Scan for the cell matching the given text and deliver its (X, Y) coordinate at center. 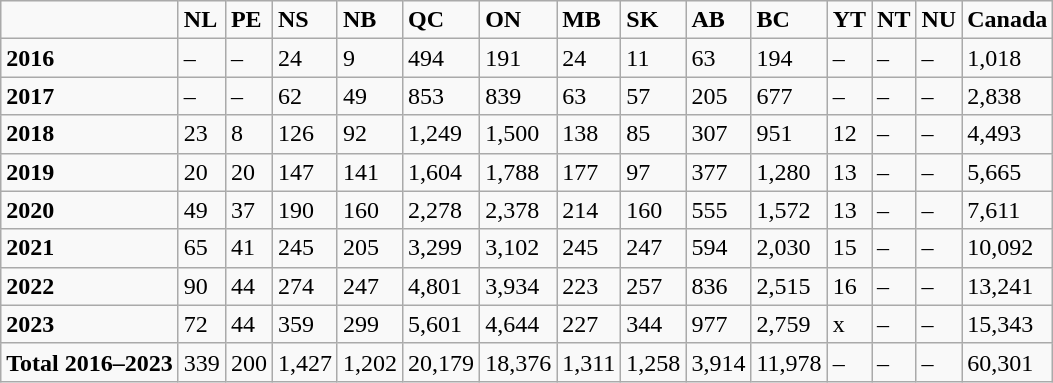
QC (442, 20)
NS (304, 20)
1,572 (789, 210)
90 (202, 286)
SK (654, 20)
359 (304, 324)
2017 (90, 96)
13,241 (1008, 286)
YT (849, 20)
2,838 (1008, 96)
AB (718, 20)
555 (718, 210)
16 (849, 286)
5,601 (442, 324)
1,018 (1008, 58)
NB (370, 20)
214 (589, 210)
72 (202, 324)
3,914 (718, 362)
4,493 (1008, 134)
15 (849, 248)
62 (304, 96)
3,299 (442, 248)
257 (654, 286)
85 (654, 134)
x (849, 324)
2,515 (789, 286)
Total 2016–2023 (90, 362)
191 (518, 58)
1,500 (518, 134)
2020 (90, 210)
594 (718, 248)
2023 (90, 324)
339 (202, 362)
853 (442, 96)
344 (654, 324)
57 (654, 96)
494 (442, 58)
190 (304, 210)
23 (202, 134)
839 (518, 96)
15,343 (1008, 324)
1,427 (304, 362)
8 (248, 134)
4,644 (518, 324)
PE (248, 20)
274 (304, 286)
4,801 (442, 286)
MB (589, 20)
138 (589, 134)
60,301 (1008, 362)
11 (654, 58)
177 (589, 172)
194 (789, 58)
9 (370, 58)
NT (894, 20)
677 (789, 96)
3,102 (518, 248)
ON (518, 20)
2022 (90, 286)
2,759 (789, 324)
2,278 (442, 210)
227 (589, 324)
1,249 (442, 134)
7,611 (1008, 210)
1,311 (589, 362)
Canada (1008, 20)
951 (789, 134)
1,258 (654, 362)
10,092 (1008, 248)
41 (248, 248)
20,179 (442, 362)
126 (304, 134)
NU (939, 20)
2016 (90, 58)
1,788 (518, 172)
BC (789, 20)
2,378 (518, 210)
1,604 (442, 172)
3,934 (518, 286)
12 (849, 134)
18,376 (518, 362)
836 (718, 286)
11,978 (789, 362)
2021 (90, 248)
223 (589, 286)
1,280 (789, 172)
299 (370, 324)
147 (304, 172)
2019 (90, 172)
307 (718, 134)
2018 (90, 134)
NL (202, 20)
92 (370, 134)
141 (370, 172)
97 (654, 172)
977 (718, 324)
2,030 (789, 248)
1,202 (370, 362)
65 (202, 248)
37 (248, 210)
200 (248, 362)
377 (718, 172)
5,665 (1008, 172)
